Scan for the cell matching the given text and deliver its (X, Y) coordinate at center. 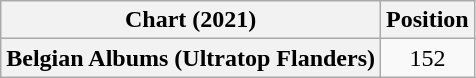
Belgian Albums (Ultratop Flanders) (191, 58)
152 (428, 58)
Chart (2021) (191, 20)
Position (428, 20)
